Extract the [X, Y] coordinate from the center of the cell holding the provided text.  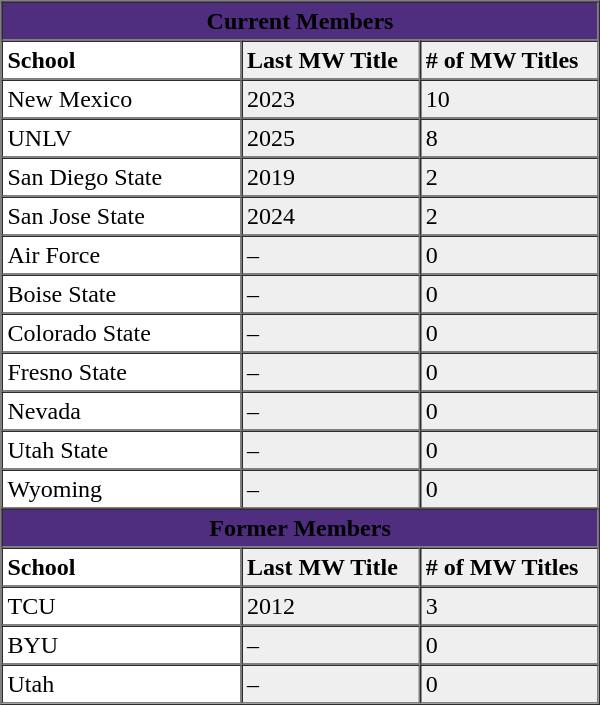
8 [510, 138]
San Jose State [122, 216]
Colorado State [122, 334]
2025 [330, 138]
2019 [330, 178]
2024 [330, 216]
New Mexico [122, 100]
Wyoming [122, 490]
Nevada [122, 412]
2023 [330, 100]
Utah [122, 684]
Boise State [122, 294]
2012 [330, 606]
10 [510, 100]
BYU [122, 646]
TCU [122, 606]
Former Members [300, 528]
San Diego State [122, 178]
Air Force [122, 256]
Fresno State [122, 372]
Current Members [300, 22]
Utah State [122, 450]
UNLV [122, 138]
3 [510, 606]
